Output the [X, Y] coordinate of the center of the cell containing the given text.  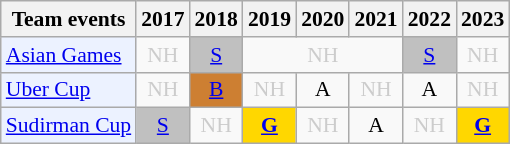
2018 [216, 19]
Team events [68, 19]
B [216, 90]
Uber Cup [68, 90]
2019 [270, 19]
2017 [162, 19]
2020 [322, 19]
2023 [482, 19]
Sudirman Cup [68, 126]
2021 [376, 19]
Asian Games [68, 55]
2022 [430, 19]
